From the cell containing the given text, extract its center point as [X, Y] coordinate. 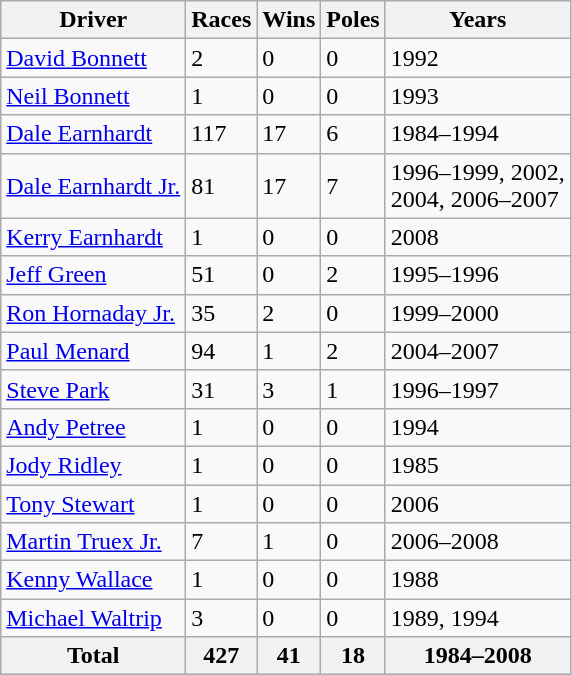
31 [222, 389]
Dale Earnhardt Jr. [94, 186]
Steve Park [94, 389]
Driver [94, 20]
Races [222, 20]
Jeff Green [94, 275]
Paul Menard [94, 351]
117 [222, 134]
1984–2008 [478, 656]
1985 [478, 465]
David Bonnett [94, 58]
1993 [478, 96]
2006–2008 [478, 542]
2006 [478, 503]
6 [353, 134]
2008 [478, 237]
94 [222, 351]
Tony Stewart [94, 503]
Martin Truex Jr. [94, 542]
1995–1996 [478, 275]
51 [222, 275]
1999–2000 [478, 313]
Kerry Earnhardt [94, 237]
18 [353, 656]
Jody Ridley [94, 465]
1996–1999, 2002, 2004, 2006–2007 [478, 186]
1996–1997 [478, 389]
Poles [353, 20]
2004–2007 [478, 351]
Kenny Wallace [94, 580]
1994 [478, 427]
Dale Earnhardt [94, 134]
Total [94, 656]
35 [222, 313]
Years [478, 20]
81 [222, 186]
1989, 1994 [478, 618]
41 [289, 656]
Michael Waltrip [94, 618]
1988 [478, 580]
1992 [478, 58]
Wins [289, 20]
Ron Hornaday Jr. [94, 313]
1984–1994 [478, 134]
Neil Bonnett [94, 96]
Andy Petree [94, 427]
427 [222, 656]
